Return the (X, Y) coordinate for the center point of the cell that contains the specified text.  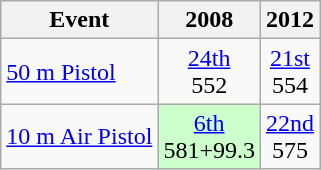
10 m Air Pistol (80, 136)
24th552 (210, 72)
21st554 (290, 72)
50 m Pistol (80, 72)
2008 (210, 20)
6th581+99.3 (210, 136)
Event (80, 20)
22nd575 (290, 136)
2012 (290, 20)
